Locate the cell with the specified text and output its [x, y] center coordinate. 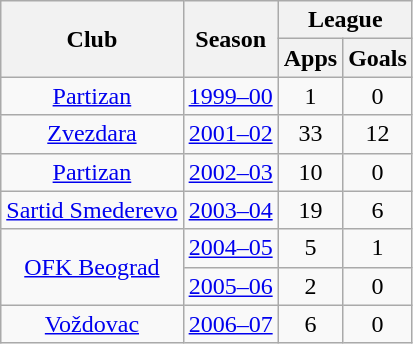
33 [310, 134]
2004–05 [230, 248]
Club [92, 39]
Apps [310, 58]
Goals [378, 58]
5 [310, 248]
10 [310, 172]
Zvezdara [92, 134]
OFK Beograd [92, 267]
2006–07 [230, 324]
19 [310, 210]
2005–06 [230, 286]
Sartid Smederevo [92, 210]
2002–03 [230, 172]
Voždovac [92, 324]
1999–00 [230, 96]
League [345, 20]
2 [310, 286]
Season [230, 39]
2003–04 [230, 210]
2001–02 [230, 134]
12 [378, 134]
